Return the (x, y) coordinate for the center point of the cell that contains the specified text.  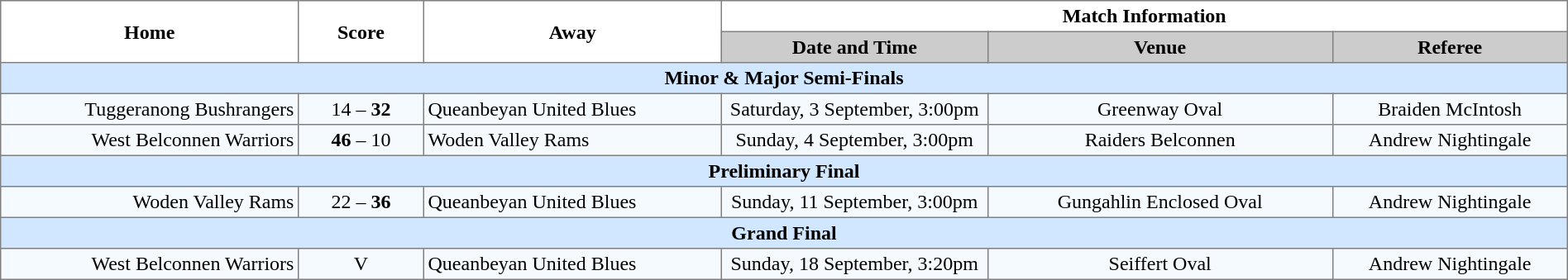
Sunday, 11 September, 3:00pm (854, 202)
Grand Final (784, 233)
Preliminary Final (784, 171)
Gungahlin Enclosed Oval (1159, 202)
14 – 32 (361, 109)
Referee (1450, 47)
Away (572, 31)
22 – 36 (361, 202)
Saturday, 3 September, 3:00pm (854, 109)
Tuggeranong Bushrangers (150, 109)
Raiders Belconnen (1159, 140)
Sunday, 4 September, 3:00pm (854, 140)
Date and Time (854, 47)
Match Information (1145, 17)
V (361, 264)
Seiffert Oval (1159, 264)
Home (150, 31)
Braiden McIntosh (1450, 109)
Minor & Major Semi-Finals (784, 78)
Greenway Oval (1159, 109)
Venue (1159, 47)
Score (361, 31)
46 – 10 (361, 140)
Sunday, 18 September, 3:20pm (854, 264)
